For the text-containing cell, return its midpoint in (X, Y) coordinate format. 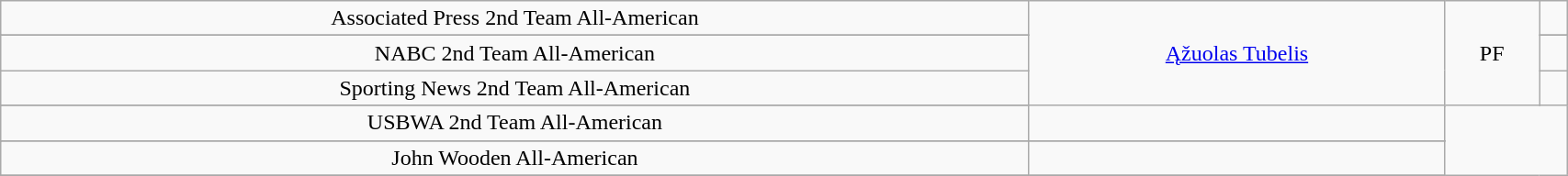
Associated Press 2nd Team All-American (514, 18)
USBWA 2nd Team All-American (514, 123)
NABC 2nd Team All-American (514, 53)
PF (1492, 53)
John Wooden All-American (514, 158)
Sporting News 2nd Team All-American (514, 88)
Ąžuolas Tubelis (1236, 53)
